Search for the cell housing the specified text and yield its (x, y) center coordinate. 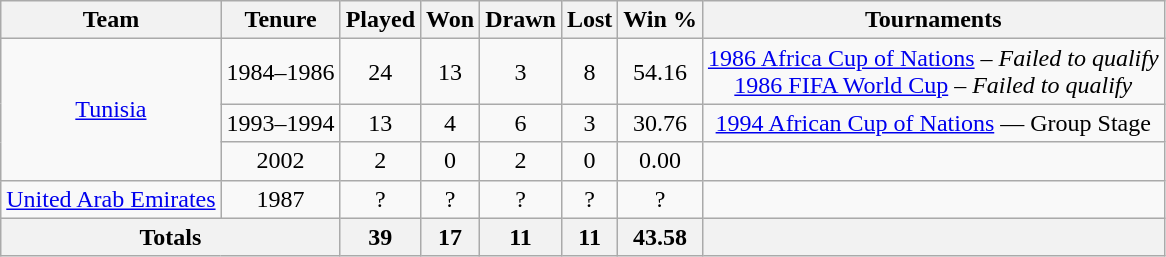
54.16 (660, 72)
1993–1994 (280, 123)
Won (450, 20)
Totals (170, 237)
Team (111, 20)
Drawn (521, 20)
6 (521, 123)
Tournaments (933, 20)
United Arab Emirates (111, 199)
Played (380, 20)
39 (380, 237)
1987 (280, 199)
Tunisia (111, 110)
8 (589, 72)
1984–1986 (280, 72)
4 (450, 123)
Win % (660, 20)
17 (450, 237)
43.58 (660, 237)
Lost (589, 20)
0.00 (660, 161)
2002 (280, 161)
1994 African Cup of Nations — Group Stage (933, 123)
30.76 (660, 123)
1986 Africa Cup of Nations – Failed to qualify 1986 FIFA World Cup – Failed to qualify (933, 72)
24 (380, 72)
Tenure (280, 20)
